Locate the cell with the specified text and output its (X, Y) center coordinate. 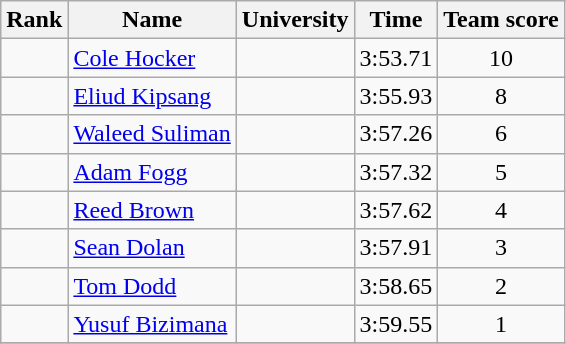
Reed Brown (152, 210)
Yusuf Bizimana (152, 324)
3:58.65 (396, 286)
3 (501, 248)
University (295, 20)
3:57.32 (396, 172)
Adam Fogg (152, 172)
Cole Hocker (152, 58)
4 (501, 210)
10 (501, 58)
Sean Dolan (152, 248)
3:57.62 (396, 210)
3:55.93 (396, 96)
Name (152, 20)
8 (501, 96)
Waleed Suliman (152, 134)
Eliud Kipsang (152, 96)
Rank (34, 20)
6 (501, 134)
3:59.55 (396, 324)
Time (396, 20)
3:53.71 (396, 58)
1 (501, 324)
3:57.26 (396, 134)
3:57.91 (396, 248)
5 (501, 172)
Team score (501, 20)
2 (501, 286)
Tom Dodd (152, 286)
